For the text-containing cell, return its midpoint in [X, Y] coordinate format. 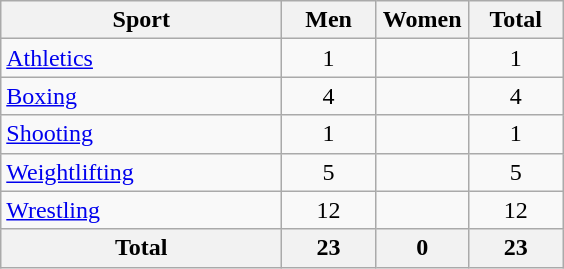
Men [329, 20]
0 [422, 248]
Shooting [142, 134]
Athletics [142, 58]
Weightlifting [142, 172]
Wrestling [142, 210]
Sport [142, 20]
Boxing [142, 96]
Women [422, 20]
